Provide the [x, y] coordinate of the cell's center where the given text is located.  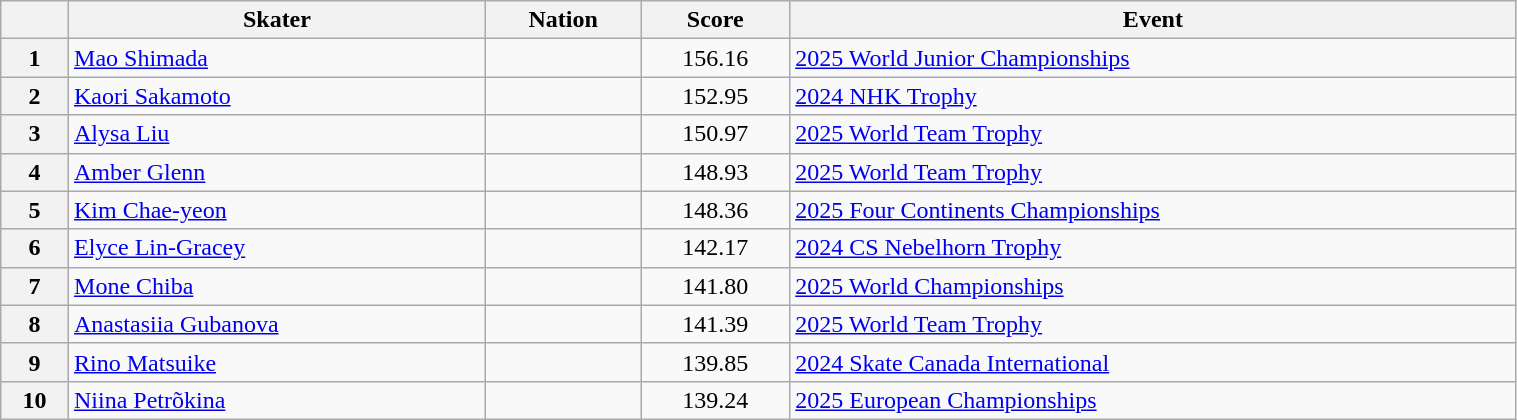
5 [35, 210]
4 [35, 172]
Nation [562, 20]
10 [35, 400]
3 [35, 134]
148.36 [716, 210]
142.17 [716, 248]
Kaori Sakamoto [278, 96]
139.85 [716, 362]
2025 World Championships [1153, 286]
Mao Shimada [278, 58]
148.93 [716, 172]
Kim Chae-yeon [278, 210]
Anastasiia Gubanova [278, 324]
141.80 [716, 286]
2 [35, 96]
Event [1153, 20]
Skater [278, 20]
Elyce Lin-Gracey [278, 248]
150.97 [716, 134]
152.95 [716, 96]
Score [716, 20]
8 [35, 324]
2024 Skate Canada International [1153, 362]
Rino Matsuike [278, 362]
Mone Chiba [278, 286]
139.24 [716, 400]
2024 CS Nebelhorn Trophy [1153, 248]
Amber Glenn [278, 172]
9 [35, 362]
Niina Petrõkina [278, 400]
2024 NHK Trophy [1153, 96]
156.16 [716, 58]
2025 European Championships [1153, 400]
Alysa Liu [278, 134]
1 [35, 58]
2025 World Junior Championships [1153, 58]
141.39 [716, 324]
7 [35, 286]
2025 Four Continents Championships [1153, 210]
6 [35, 248]
